Detect which cell encompasses the target text, then output its [X, Y] center coordinate. 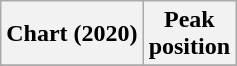
Chart (2020) [72, 34]
Peakposition [189, 34]
